Pinpoint the cell where the given text exists, returning its [x, y] midpoint coordinate. 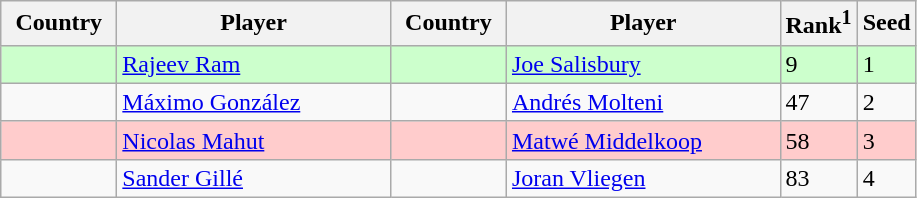
58 [818, 140]
47 [818, 102]
Sander Gillé [254, 178]
3 [886, 140]
2 [886, 102]
Matwé Middelkoop [643, 140]
Seed [886, 24]
9 [818, 64]
Máximo González [254, 102]
83 [818, 178]
Andrés Molteni [643, 102]
1 [886, 64]
Joran Vliegen [643, 178]
Nicolas Mahut [254, 140]
Rank1 [818, 24]
Joe Salisbury [643, 64]
Rajeev Ram [254, 64]
4 [886, 178]
